Return [x, y] of the center of cell containing provided text 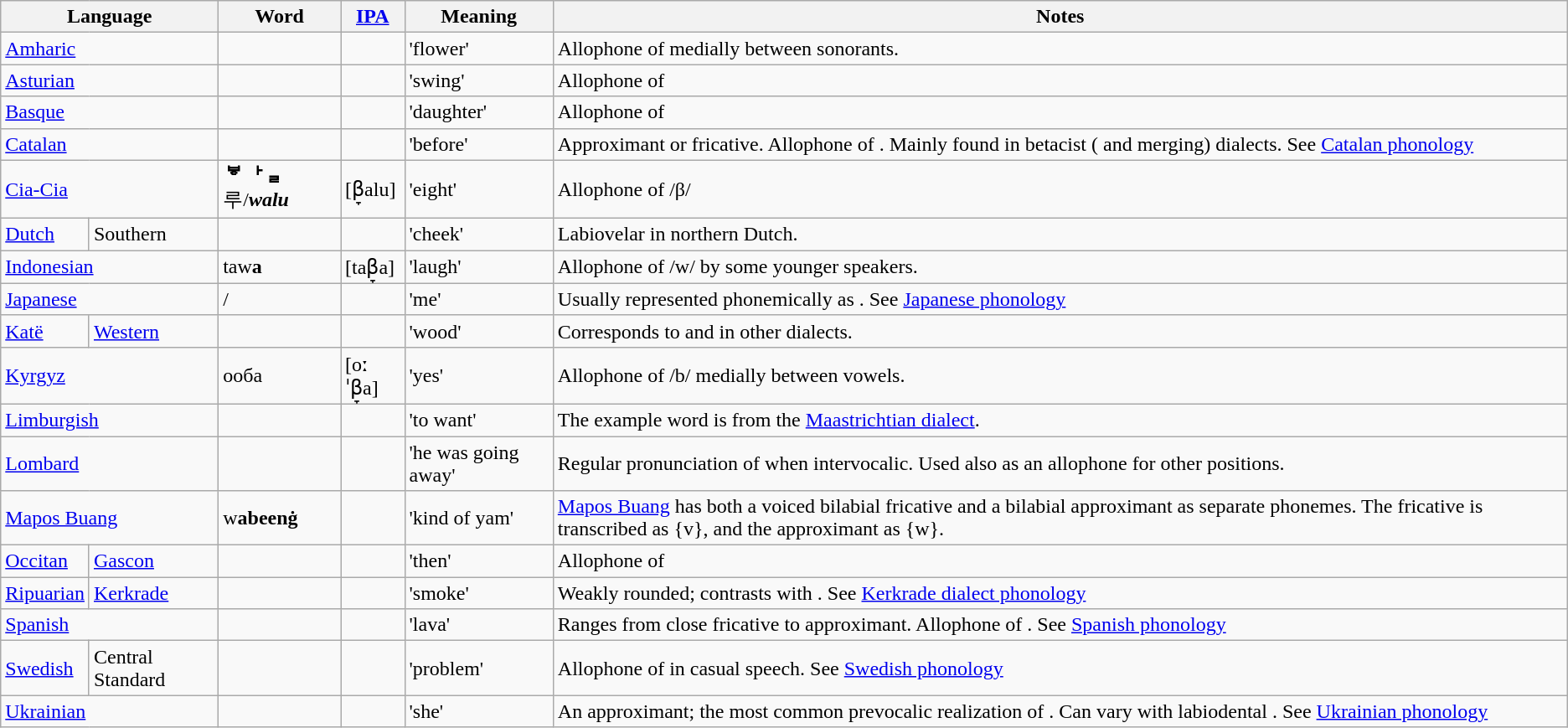
Mapos Buang [110, 518]
Usually represented phonemically as . See Japanese phonology [1060, 299]
wabeenġ [280, 518]
Gascon [153, 561]
Asturian [110, 80]
ооба [280, 375]
Dutch [45, 235]
'kind of yam' [479, 518]
Word [280, 17]
Allophone of /w/ by some younger speakers. [1060, 267]
Occitan [45, 561]
Meaning [479, 17]
ᄫᅡᆯ루/walu [280, 189]
'wood' [479, 331]
[оːˈβ̞a] [373, 375]
IPA [373, 17]
Approximant or fricative. Allophone of . Mainly found in betacist ( and merging) dialects. See Catalan phonology [1060, 144]
Western [153, 331]
'swing' [479, 80]
Limburgish [110, 420]
'cheek' [479, 235]
'problem' [479, 669]
Lombard [110, 462]
Regular pronunciation of when intervocalic. Used also as an allophone for other positions. [1060, 462]
Allophone of in casual speech. See Swedish phonology [1060, 669]
'before' [479, 144]
Katë [45, 331]
tawa [280, 267]
'lava' [479, 625]
Ranges from close fricative to approximant. Allophone of . See Spanish phonology [1060, 625]
'eight' [479, 189]
'he was going away' [479, 462]
/ [280, 299]
Allophone of /β/ [1060, 189]
Amharic [110, 49]
[taβ̞a] [373, 267]
Allophone of medially between sonorants. [1060, 49]
Southern [153, 235]
'me' [479, 299]
[β̞alu] [373, 189]
Kyrgyz [110, 375]
'to want' [479, 420]
Allophone of /b/ medially between vowels. [1060, 375]
'laugh' [479, 267]
Catalan [110, 144]
Language [110, 17]
'smoke' [479, 593]
'yes' [479, 375]
Indonesian [110, 267]
Swedish [45, 669]
Spanish [110, 625]
An approximant; the most common prevocalic realization of . Can vary with labiodental . See Ukrainian phonology [1060, 711]
Weakly rounded; contrasts with . See Kerkrade dialect phonology [1060, 593]
'then' [479, 561]
Japanese [110, 299]
Cia-Cia [110, 189]
Ukrainian [110, 711]
'she' [479, 711]
The example word is from the Maastrichtian dialect. [1060, 420]
Notes [1060, 17]
Kerkrade [153, 593]
Corresponds to and in other dialects. [1060, 331]
Central Standard [153, 669]
Basque [110, 112]
Labiovelar in northern Dutch. [1060, 235]
'flower' [479, 49]
'daughter' [479, 112]
Ripuarian [45, 593]
